Extract the (x, y) coordinate from the center of the cell holding the provided text.  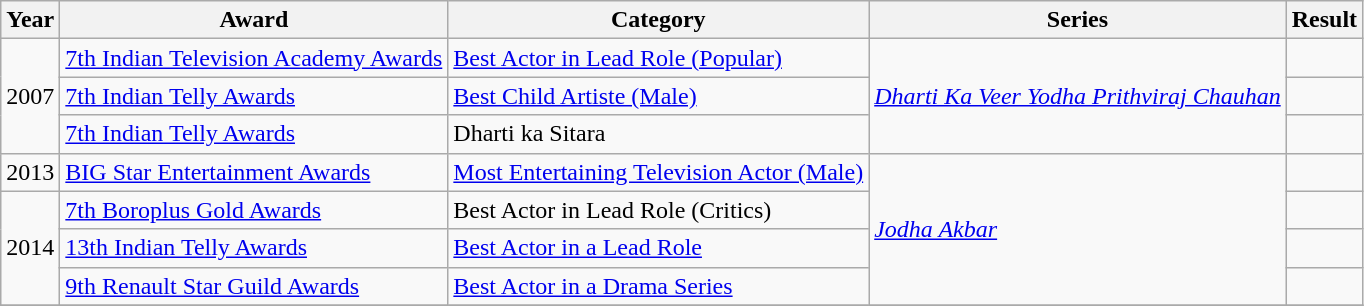
7th Indian Television Academy Awards (254, 58)
Best Actor in a Drama Series (658, 286)
Jodha Akbar (1078, 229)
Award (254, 20)
Result (1324, 20)
2013 (30, 172)
13th Indian Telly Awards (254, 248)
2007 (30, 96)
Dharti ka Sitara (658, 134)
BIG Star Entertainment Awards (254, 172)
Best Child Artiste (Male) (658, 96)
Dharti Ka Veer Yodha Prithviraj Chauhan (1078, 96)
9th Renault Star Guild Awards (254, 286)
Series (1078, 20)
Best Actor in Lead Role (Popular) (658, 58)
Most Entertaining Television Actor (Male) (658, 172)
Category (658, 20)
7th Boroplus Gold Awards (254, 210)
Best Actor in Lead Role (Critics) (658, 210)
Best Actor in a Lead Role (658, 248)
Year (30, 20)
2014 (30, 248)
